Provide the [x, y] coordinate of the cell's center where the given text is located.  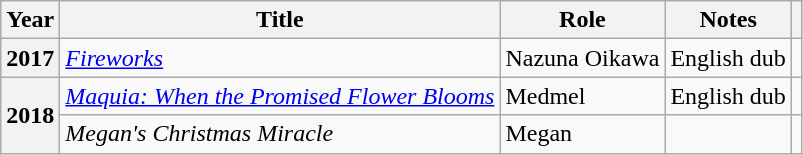
2018 [30, 115]
Role [582, 20]
2017 [30, 58]
Year [30, 20]
Maquia: When the Promised Flower Blooms [280, 96]
Megan [582, 134]
Nazuna Oikawa [582, 58]
Megan's Christmas Miracle [280, 134]
Notes [728, 20]
Title [280, 20]
Fireworks [280, 58]
Medmel [582, 96]
